Extract the (x, y) coordinate from the center of the cell holding the provided text.  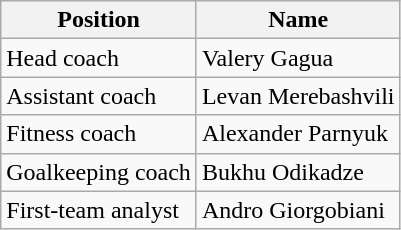
Goalkeeping coach (99, 172)
First-team analyst (99, 210)
Fitness coach (99, 134)
Name (298, 20)
Alexander Parnyuk (298, 134)
Levan Merebashvili (298, 96)
Head coach (99, 58)
Valery Gagua (298, 58)
Andro Giorgobiani (298, 210)
Position (99, 20)
Assistant coach (99, 96)
Bukhu Odikadze (298, 172)
